Detect which cell encompasses the target text, then output its [x, y] center coordinate. 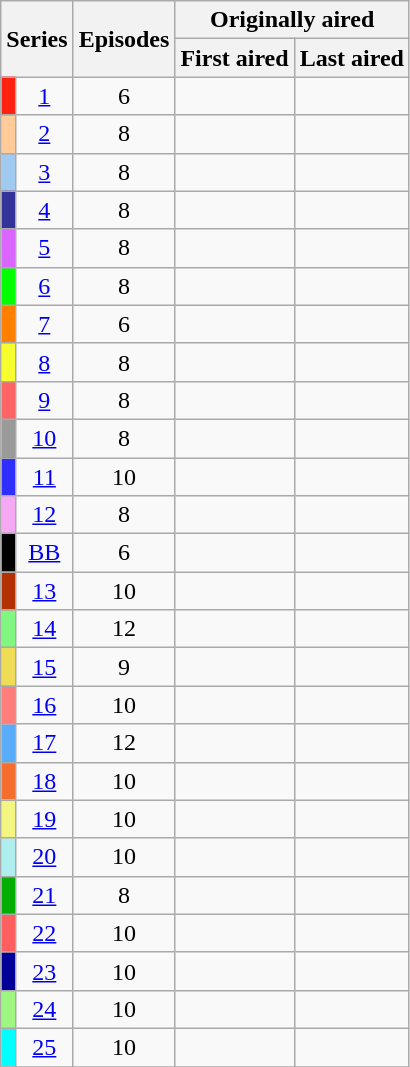
Series [37, 39]
1 [45, 96]
13 [45, 591]
Originally aired [292, 20]
20 [45, 857]
14 [45, 629]
First aired [234, 58]
23 [45, 971]
19 [45, 819]
3 [45, 172]
17 [45, 743]
5 [45, 248]
11 [45, 477]
4 [45, 210]
Episodes [124, 39]
22 [45, 933]
24 [45, 1009]
BB [45, 553]
2 [45, 134]
7 [45, 324]
Last aired [352, 58]
21 [45, 895]
25 [45, 1047]
16 [45, 705]
18 [45, 781]
15 [45, 667]
